Find where the given text appears and provide that cell's center as [X, Y] coordinate. 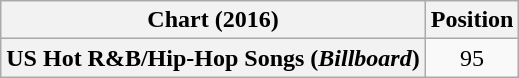
95 [472, 58]
Chart (2016) [213, 20]
Position [472, 20]
US Hot R&B/Hip-Hop Songs (Billboard) [213, 58]
